For the text-containing cell, return its midpoint in [x, y] coordinate format. 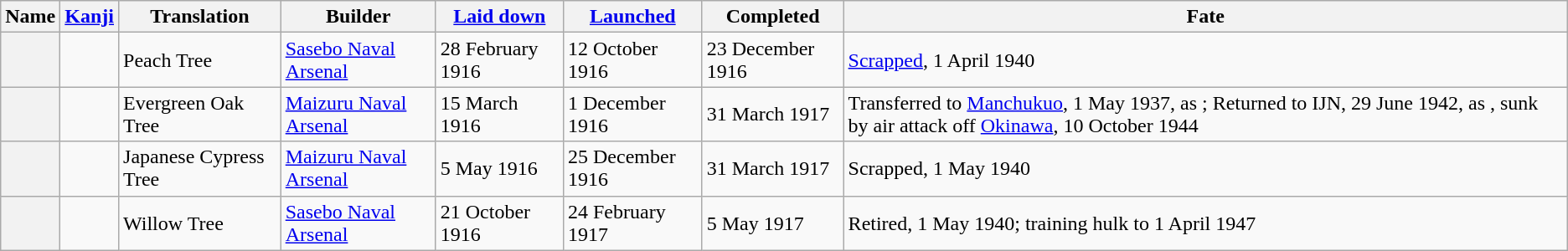
15 March 1916 [499, 114]
Translation [200, 17]
Retired, 1 May 1940; training hulk to 1 April 1947 [1205, 223]
25 December 1916 [632, 169]
Completed [772, 17]
Fate [1205, 17]
21 October 1916 [499, 223]
Name [30, 17]
5 May 1917 [772, 223]
Scrapped, 1 May 1940 [1205, 169]
Builder [358, 17]
Peach Tree [200, 60]
23 December 1916 [772, 60]
1 December 1916 [632, 114]
Willow Tree [200, 223]
Evergreen Oak Tree [200, 114]
24 February 1917 [632, 223]
Launched [632, 17]
Japanese Cypress Tree [200, 169]
5 May 1916 [499, 169]
Kanji [90, 17]
Scrapped, 1 April 1940 [1205, 60]
28 February 1916 [499, 60]
12 October 1916 [632, 60]
Transferred to Manchukuo, 1 May 1937, as ; Returned to IJN, 29 June 1942, as , sunk by air attack off Okinawa, 10 October 1944 [1205, 114]
Laid down [499, 17]
